Search for the cell housing the specified text and yield its [x, y] center coordinate. 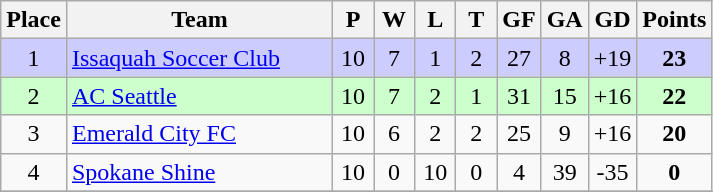
9 [564, 134]
Emerald City FC [199, 134]
T [476, 20]
39 [564, 172]
GA [564, 20]
P [354, 20]
31 [519, 96]
6 [394, 134]
8 [564, 58]
W [394, 20]
22 [674, 96]
23 [674, 58]
Issaquah Soccer Club [199, 58]
+19 [612, 58]
GF [519, 20]
3 [34, 134]
-35 [612, 172]
25 [519, 134]
Team [199, 20]
15 [564, 96]
Spokane Shine [199, 172]
Place [34, 20]
AC Seattle [199, 96]
L [436, 20]
20 [674, 134]
GD [612, 20]
27 [519, 58]
Points [674, 20]
